Capture the cell that displays the provided text and extract its (x, y) central coordinate. 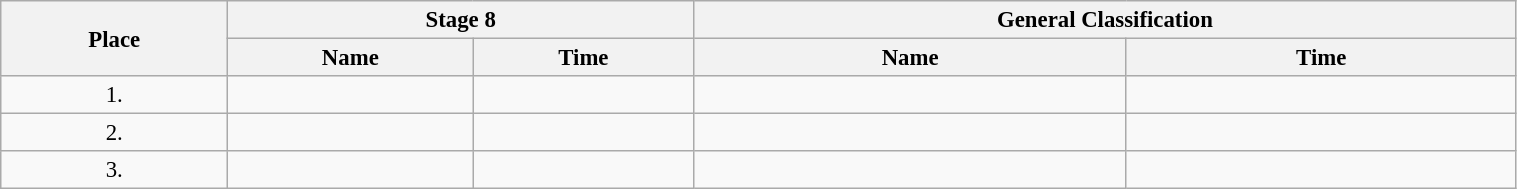
1. (114, 95)
Place (114, 38)
General Classification (1105, 20)
Stage 8 (461, 20)
2. (114, 133)
3. (114, 170)
